Locate the cell with the specified text and output its (X, Y) center coordinate. 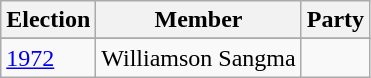
1972 (48, 58)
Election (48, 20)
Williamson Sangma (198, 58)
Member (198, 20)
Party (335, 20)
